Detect which cell encompasses the target text, then output its (X, Y) center coordinate. 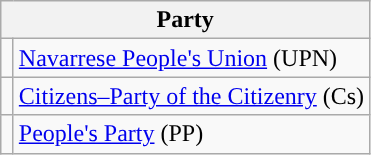
Party (186, 20)
People's Party (PP) (191, 134)
Citizens–Party of the Citizenry (Cs) (191, 96)
Navarrese People's Union (UPN) (191, 58)
